From the cell containing the given text, extract its center point as [X, Y] coordinate. 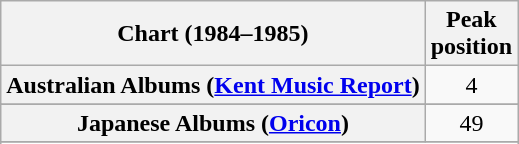
Peakposition [471, 34]
49 [471, 123]
4 [471, 85]
Chart (1984–1985) [213, 34]
Japanese Albums (Oricon) [213, 123]
Australian Albums (Kent Music Report) [213, 85]
